Output the (X, Y) coordinate of the center of the cell containing the given text.  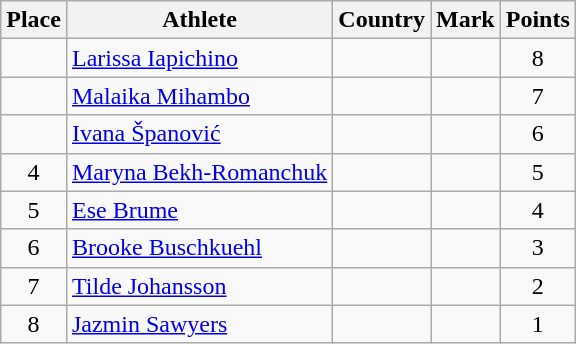
Larissa Iapichino (199, 58)
Ivana Španović (199, 134)
1 (538, 324)
Points (538, 20)
Place (34, 20)
Brooke Buschkuehl (199, 248)
Athlete (199, 20)
Malaika Mihambo (199, 96)
Tilde Johansson (199, 286)
Mark (466, 20)
Jazmin Sawyers (199, 324)
3 (538, 248)
Country (382, 20)
Ese Brume (199, 210)
Maryna Bekh-Romanchuk (199, 172)
2 (538, 286)
